Return (X, Y) of the center of cell containing provided text 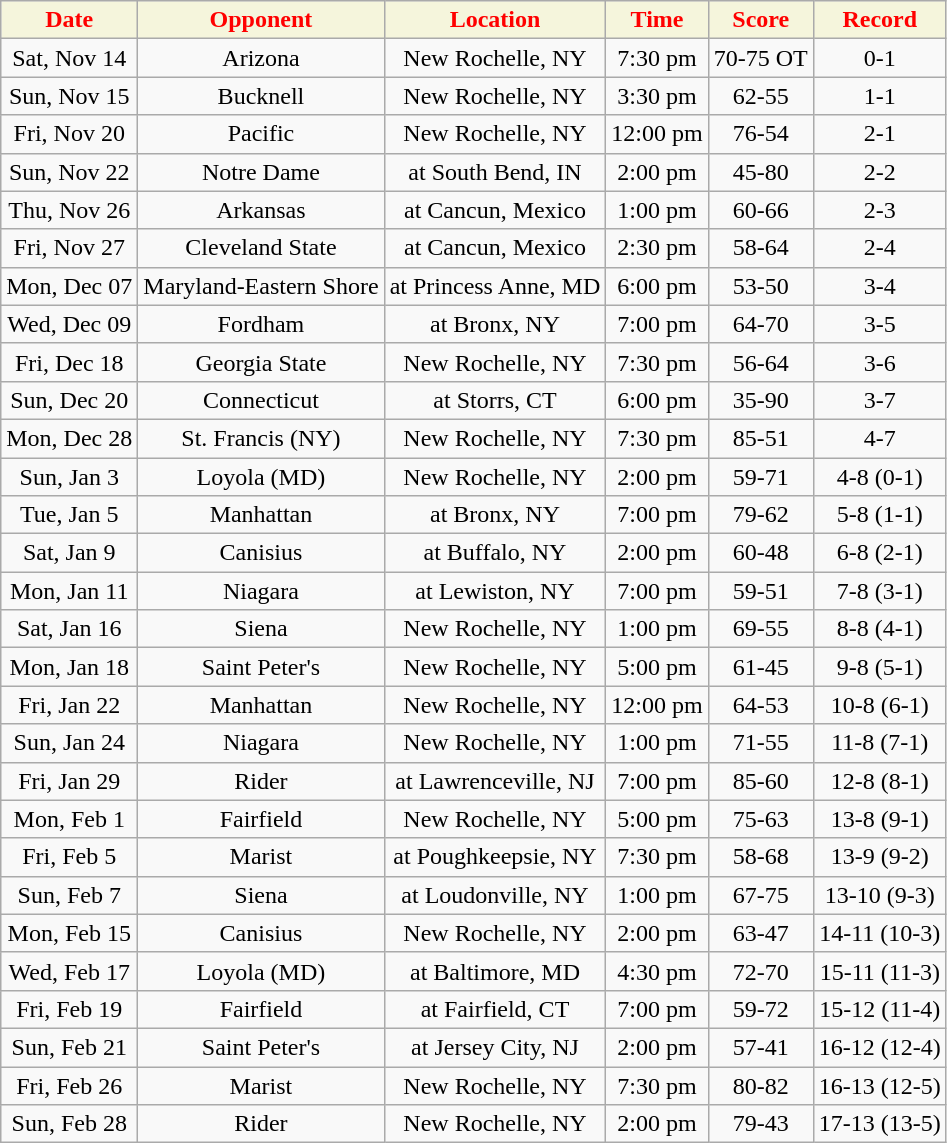
75-63 (760, 819)
3-4 (880, 286)
85-51 (760, 438)
Sun, Dec 20 (70, 400)
16-12 (12-4) (880, 1047)
Sat, Jan 9 (70, 553)
Thu, Nov 26 (70, 210)
Mon, Feb 1 (70, 819)
Fri, Feb 5 (70, 857)
Sun, Nov 15 (70, 96)
58-64 (760, 248)
79-62 (760, 515)
0-1 (880, 58)
at Princess Anne, MD (495, 286)
59-72 (760, 1009)
at Buffalo, NY (495, 553)
59-51 (760, 591)
12-8 (8-1) (880, 781)
3-5 (880, 324)
2-1 (880, 134)
79-43 (760, 1124)
Fri, Nov 20 (70, 134)
at Baltimore, MD (495, 971)
76-54 (760, 134)
53-50 (760, 286)
4:30 pm (657, 971)
15-12 (11-4) (880, 1009)
Mon, Jan 11 (70, 591)
Notre Dame (261, 172)
Sun, Jan 24 (70, 743)
61-45 (760, 667)
57-41 (760, 1047)
Record (880, 20)
11-8 (7-1) (880, 743)
4-8 (0-1) (880, 477)
Fri, Dec 18 (70, 362)
17-13 (13-5) (880, 1124)
2:30 pm (657, 248)
15-11 (11-3) (880, 971)
Arkansas (261, 210)
63-47 (760, 933)
Sat, Nov 14 (70, 58)
13-9 (9-2) (880, 857)
13-8 (9-1) (880, 819)
Wed, Feb 17 (70, 971)
at Poughkeepsie, NY (495, 857)
9-8 (5-1) (880, 667)
64-70 (760, 324)
14-11 (10-3) (880, 933)
Sun, Feb 7 (70, 895)
1-1 (880, 96)
5-8 (1-1) (880, 515)
3-6 (880, 362)
60-66 (760, 210)
Mon, Dec 28 (70, 438)
Arizona (261, 58)
58-68 (760, 857)
Pacific (261, 134)
2-4 (880, 248)
Mon, Jan 18 (70, 667)
70-75 OT (760, 58)
16-13 (12-5) (880, 1085)
Time (657, 20)
Mon, Dec 07 (70, 286)
56-64 (760, 362)
Sun, Jan 3 (70, 477)
Fri, Jan 22 (70, 705)
59-71 (760, 477)
at Lawrenceville, NJ (495, 781)
85-60 (760, 781)
Connecticut (261, 400)
2-2 (880, 172)
at South Bend, IN (495, 172)
6-8 (2-1) (880, 553)
4-7 (880, 438)
Fri, Feb 26 (70, 1085)
at Jersey City, NJ (495, 1047)
Wed, Dec 09 (70, 324)
Score (760, 20)
3:30 pm (657, 96)
45-80 (760, 172)
Fri, Feb 19 (70, 1009)
at Fairfield, CT (495, 1009)
35-90 (760, 400)
Sun, Nov 22 (70, 172)
Sun, Feb 21 (70, 1047)
Location (495, 20)
2-3 (880, 210)
13-10 (9-3) (880, 895)
62-55 (760, 96)
8-8 (4-1) (880, 629)
Sat, Jan 16 (70, 629)
at Lewiston, NY (495, 591)
80-82 (760, 1085)
3-7 (880, 400)
Cleveland State (261, 248)
Sun, Feb 28 (70, 1124)
64-53 (760, 705)
Fri, Jan 29 (70, 781)
Fri, Nov 27 (70, 248)
Bucknell (261, 96)
7-8 (3-1) (880, 591)
Fordham (261, 324)
67-75 (760, 895)
71-55 (760, 743)
Georgia State (261, 362)
at Loudonville, NY (495, 895)
69-55 (760, 629)
Date (70, 20)
Mon, Feb 15 (70, 933)
Maryland-Eastern Shore (261, 286)
at Storrs, CT (495, 400)
St. Francis (NY) (261, 438)
Tue, Jan 5 (70, 515)
60-48 (760, 553)
Opponent (261, 20)
10-8 (6-1) (880, 705)
72-70 (760, 971)
